Return the [x, y] coordinate for the center point of the cell that contains the specified text.  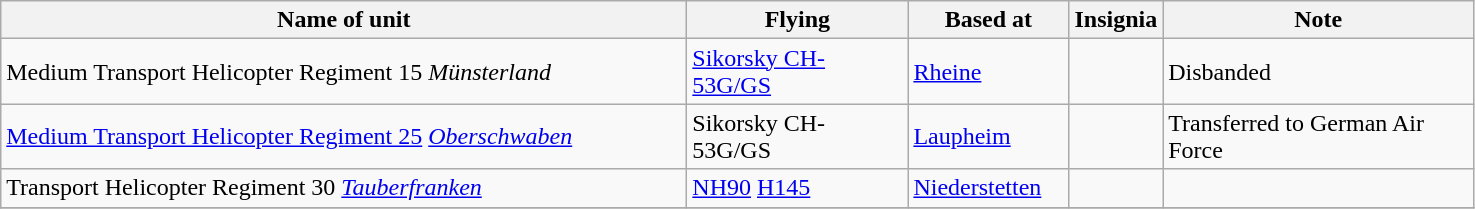
Note [1318, 20]
Medium Transport Helicopter Regiment 15 Münsterland [344, 72]
Niederstetten [988, 188]
Flying [798, 20]
Laupheim [988, 136]
Transport Helicopter Regiment 30 Tauberfranken [344, 188]
Medium Transport Helicopter Regiment 25 Oberschwaben [344, 136]
Insignia [1116, 20]
NH90 H145 [798, 188]
Based at [988, 20]
Rheine [988, 72]
Name of unit [344, 20]
Disbanded [1318, 72]
Transferred to German Air Force [1318, 136]
